Provide the (X, Y) coordinate of the cell's center where the given text is located.  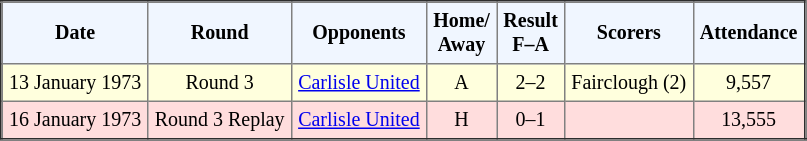
Attendance (749, 33)
ResultF–A (531, 33)
Round 3 Replay (220, 120)
Round (220, 33)
Home/Away (461, 33)
9,557 (749, 83)
Date (75, 33)
Round 3 (220, 83)
Fairclough (2) (629, 83)
16 January 1973 (75, 120)
H (461, 120)
Scorers (629, 33)
0–1 (531, 120)
2–2 (531, 83)
13 January 1973 (75, 83)
A (461, 83)
13,555 (749, 120)
Opponents (358, 33)
